From the cell containing the given text, extract its center point as [X, Y] coordinate. 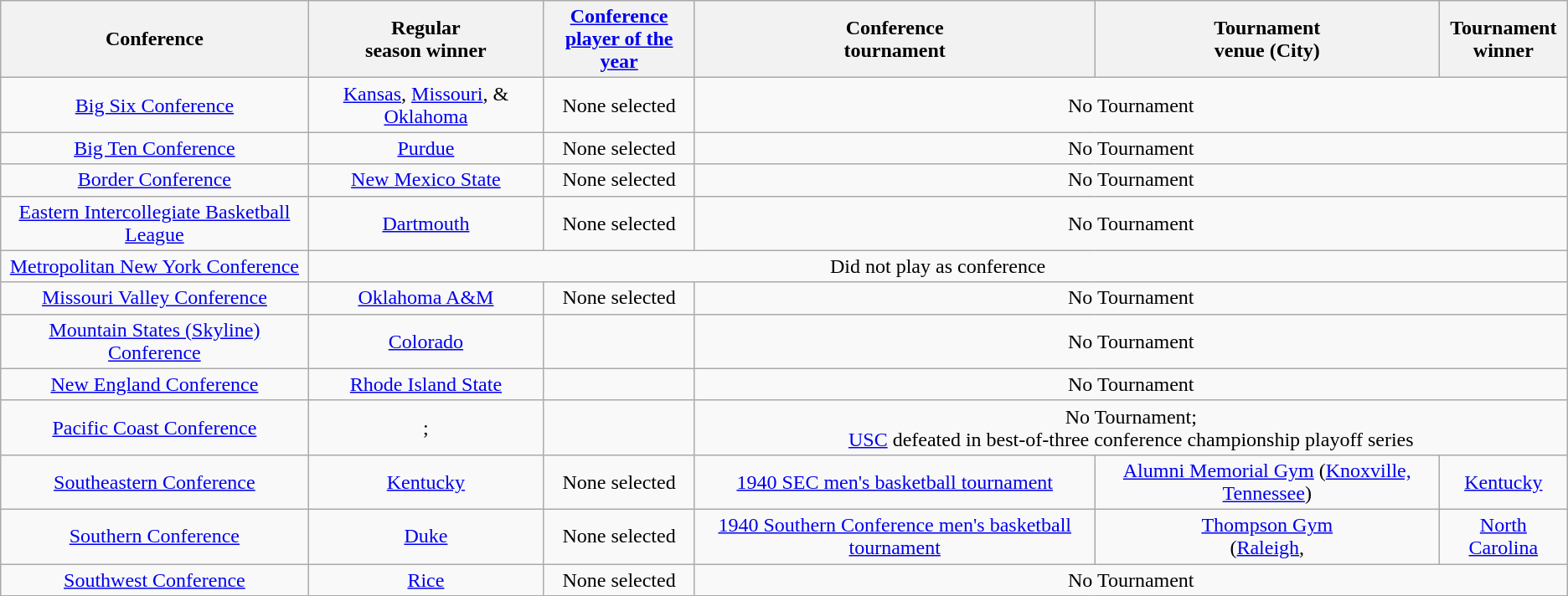
Purdue [426, 148]
Duke [426, 536]
Oklahoma A&M [426, 298]
No Tournament;USC defeated in best-of-three conference championship playoff series [1131, 427]
Regular season winner [426, 39]
North Carolina [1503, 536]
Conference player of the year [620, 39]
Did not play as conference [938, 266]
Missouri Valley Conference [154, 298]
Pacific Coast Conference [154, 427]
Southeastern Conference [154, 482]
Conference tournament [895, 39]
Southwest Conference [154, 580]
Eastern Intercollegiate Basketball League [154, 223]
Mountain States (Skyline) Conference [154, 342]
New England Conference [154, 384]
Southern Conference [154, 536]
1940 SEC men's basketball tournament [895, 482]
Tournament winner [1503, 39]
Thompson Gym(Raleigh, [1266, 536]
Rhode Island State [426, 384]
Big Six Conference [154, 105]
Colorado [426, 342]
Dartmouth [426, 223]
Border Conference [154, 180]
Alumni Memorial Gym (Knoxville, Tennessee) [1266, 482]
Big Ten Conference [154, 148]
1940 Southern Conference men's basketball tournament [895, 536]
Tournament venue (City) [1266, 39]
Rice [426, 580]
Conference [154, 39]
Metropolitan New York Conference [154, 266]
New Mexico State [426, 180]
Kansas, Missouri, & Oklahoma [426, 105]
; [426, 427]
